Output the (X, Y) coordinate of the center of the cell containing the given text.  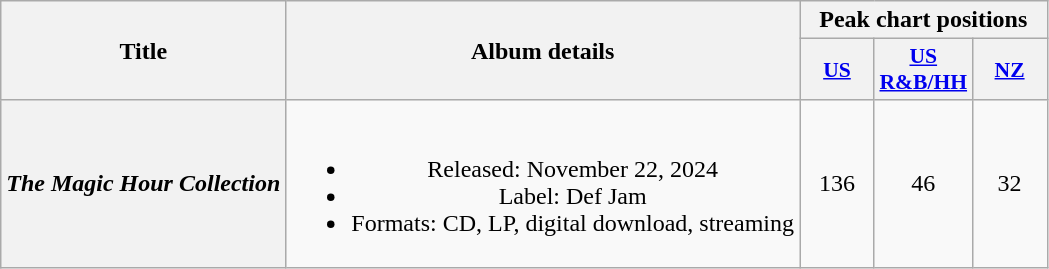
32 (1010, 184)
Title (144, 50)
USR&B/HH (923, 70)
46 (923, 184)
136 (838, 184)
Peak chart positions (924, 20)
US (838, 70)
Album details (543, 50)
The Magic Hour Collection (144, 184)
NZ (1010, 70)
Released: November 22, 2024Label: Def JamFormats: CD, LP, digital download, streaming (543, 184)
